Find where the given text appears and provide that cell's center as (x, y) coordinate. 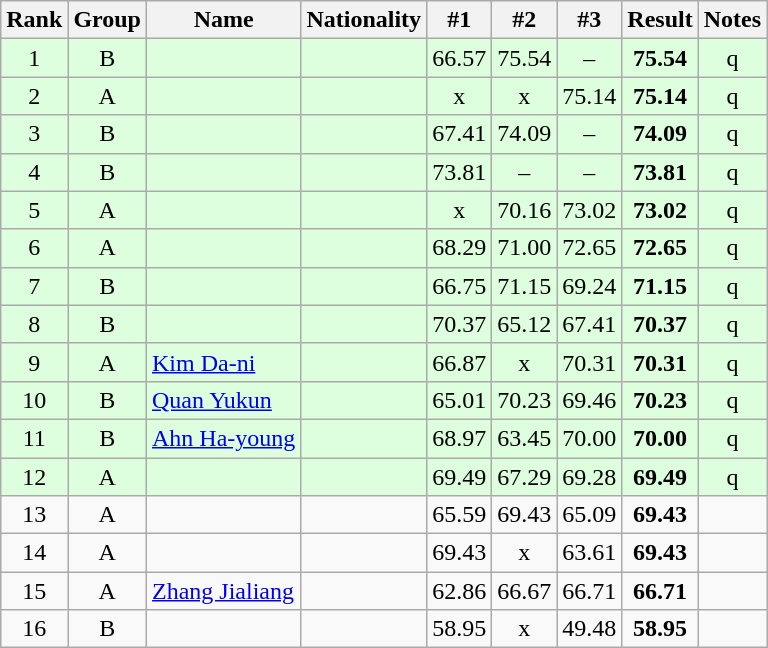
66.75 (460, 286)
65.59 (460, 515)
11 (34, 438)
69.46 (590, 400)
8 (34, 324)
66.87 (460, 362)
65.12 (524, 324)
Zhang Jialiang (224, 591)
68.97 (460, 438)
68.29 (460, 248)
2 (34, 96)
10 (34, 400)
Kim Da-ni (224, 362)
69.24 (590, 286)
12 (34, 477)
63.45 (524, 438)
1 (34, 58)
49.48 (590, 629)
4 (34, 172)
Ahn Ha-young (224, 438)
63.61 (590, 553)
71.00 (524, 248)
16 (34, 629)
6 (34, 248)
62.86 (460, 591)
#1 (460, 20)
69.28 (590, 477)
13 (34, 515)
3 (34, 134)
Name (224, 20)
65.01 (460, 400)
5 (34, 210)
14 (34, 553)
65.09 (590, 515)
#3 (590, 20)
66.67 (524, 591)
Rank (34, 20)
#2 (524, 20)
Nationality (364, 20)
Result (660, 20)
15 (34, 591)
Quan Yukun (224, 400)
7 (34, 286)
Group (108, 20)
Notes (732, 20)
67.29 (524, 477)
70.16 (524, 210)
66.57 (460, 58)
9 (34, 362)
